Find where the given text appears and provide that cell's center as (x, y) coordinate. 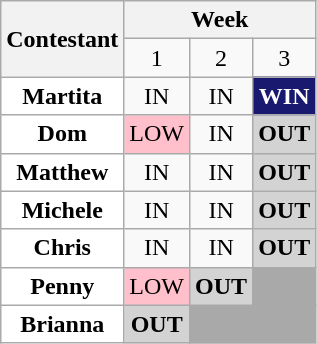
1 (157, 58)
Week (220, 20)
WIN (284, 96)
Brianna (62, 324)
Contestant (62, 39)
Penny (62, 286)
Chris (62, 248)
Matthew (62, 172)
Martita (62, 96)
Dom (62, 134)
2 (222, 58)
3 (284, 58)
Michele (62, 210)
